Extract the [x, y] coordinate from the center of the cell holding the provided text.  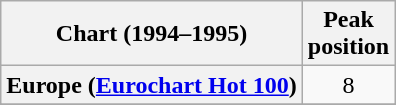
Peakposition [348, 34]
Europe (Eurochart Hot 100) [152, 85]
8 [348, 85]
Chart (1994–1995) [152, 34]
